For the text-containing cell, return its midpoint in (x, y) coordinate format. 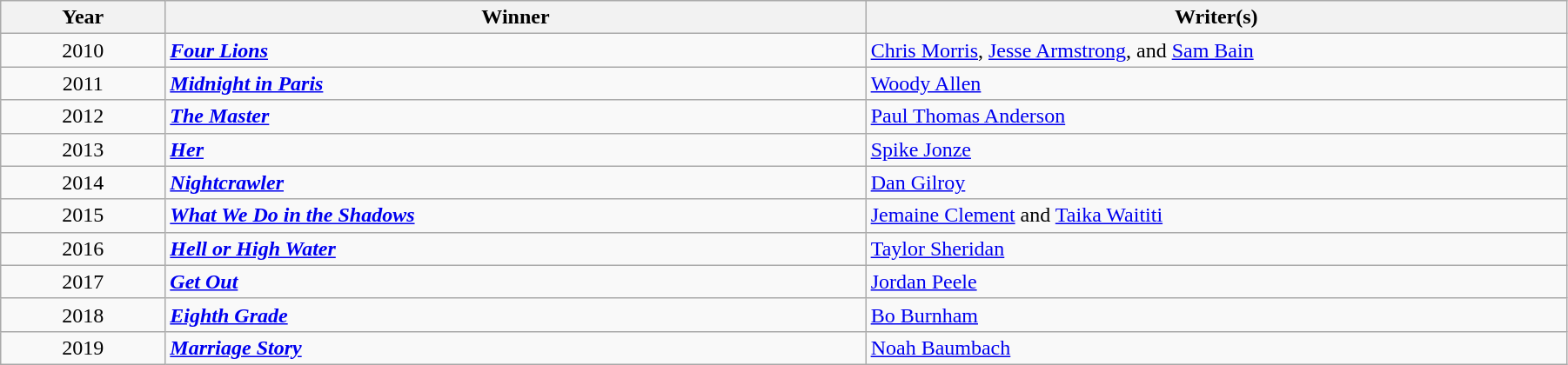
Woody Allen (1216, 83)
Noah Baumbach (1216, 348)
2012 (84, 116)
Taylor Sheridan (1216, 249)
2011 (84, 83)
Dan Gilroy (1216, 182)
2016 (84, 249)
Eighth Grade (515, 315)
2014 (84, 182)
2015 (84, 216)
The Master (515, 116)
Midnight in Paris (515, 83)
2019 (84, 348)
Chris Morris, Jesse Armstrong, and Sam Bain (1216, 50)
Nightcrawler (515, 182)
Her (515, 149)
Jordan Peele (1216, 282)
Writer(s) (1216, 17)
Spike Jonze (1216, 149)
2017 (84, 282)
Winner (515, 17)
Bo Burnham (1216, 315)
2010 (84, 50)
Paul Thomas Anderson (1216, 116)
Year (84, 17)
Four Lions (515, 50)
2013 (84, 149)
What We Do in the Shadows (515, 216)
Marriage Story (515, 348)
Hell or High Water (515, 249)
Jemaine Clement and Taika Waititi (1216, 216)
Get Out (515, 282)
2018 (84, 315)
